Pinpoint the cell where the given text exists, returning its [x, y] midpoint coordinate. 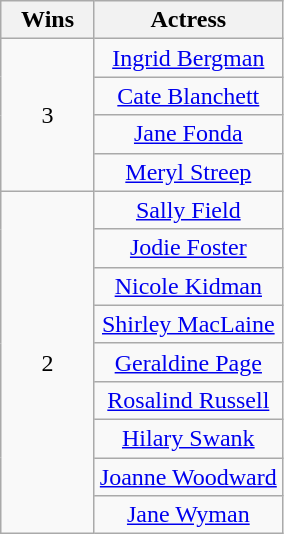
Jodie Foster [188, 248]
Meryl Streep [188, 172]
Shirley MacLaine [188, 324]
Wins [48, 20]
Nicole Kidman [188, 286]
Rosalind Russell [188, 400]
2 [48, 362]
Sally Field [188, 210]
3 [48, 115]
Joanne Woodward [188, 477]
Cate Blanchett [188, 96]
Jane Wyman [188, 515]
Geraldine Page [188, 362]
Jane Fonda [188, 134]
Ingrid Bergman [188, 58]
Hilary Swank [188, 438]
Actress [188, 20]
